Output the (X, Y) coordinate of the center of the cell containing the given text.  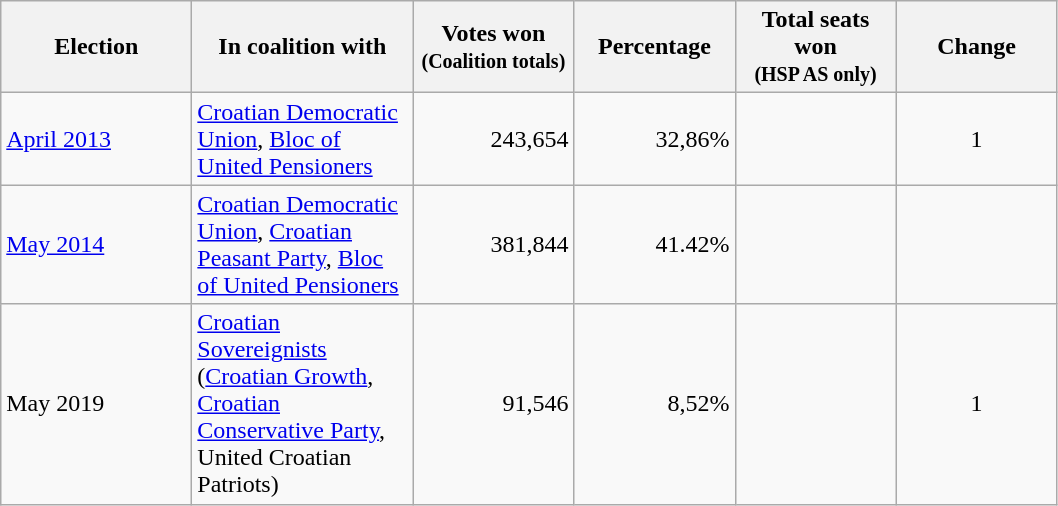
8,52% (654, 404)
April 2013 (96, 139)
Change (976, 47)
243,654 (494, 139)
Percentage (654, 47)
May 2014 (96, 244)
381,844 (494, 244)
Croatian Democratic Union, Croatian Peasant Party, Bloc of United Pensioners (302, 244)
Votes won(Coalition totals) (494, 47)
May 2019 (96, 404)
41.42% (654, 244)
91,546 (494, 404)
Total seats won (HSP AS only) (816, 47)
32,86% (654, 139)
Croatian Sovereignists (Croatian Growth, Croatian Conservative Party, United Croatian Patriots) (302, 404)
Croatian Democratic Union, Bloc of United Pensioners (302, 139)
In coalition with (302, 47)
Election (96, 47)
